Find where the given text appears and provide that cell's center as (x, y) coordinate. 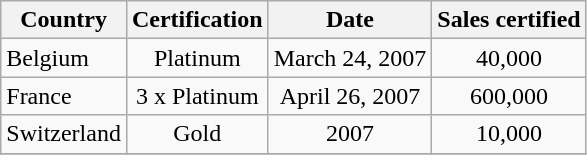
3 x Platinum (197, 96)
Switzerland (64, 134)
600,000 (509, 96)
Country (64, 20)
Platinum (197, 58)
Sales certified (509, 20)
Date (350, 20)
10,000 (509, 134)
2007 (350, 134)
Belgium (64, 58)
March 24, 2007 (350, 58)
April 26, 2007 (350, 96)
Certification (197, 20)
France (64, 96)
Gold (197, 134)
40,000 (509, 58)
